Scan for the cell matching the given text and deliver its [x, y] coordinate at center. 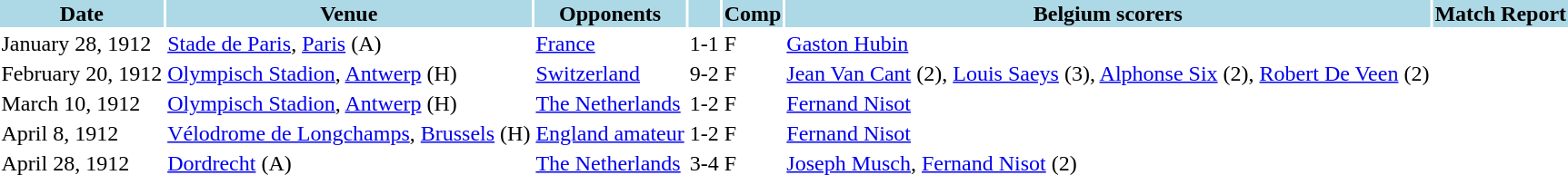
1-1 [704, 44]
Gaston Hubin [1108, 44]
9-2 [704, 73]
April 8, 1912 [82, 133]
Date [82, 14]
Switzerland [610, 73]
England amateur [610, 133]
January 28, 1912 [82, 44]
France [610, 44]
Stade de Paris, Paris (A) [349, 44]
Venue [349, 14]
February 20, 1912 [82, 73]
Opponents [610, 14]
The Netherlands [610, 103]
March 10, 1912 [82, 103]
Match Report [1501, 14]
Vélodrome de Longchamps, Brussels (H) [349, 133]
Belgium scorers [1108, 14]
Jean Van Cant (2), Louis Saeys (3), Alphonse Six (2), Robert De Veen (2) [1108, 73]
Comp [753, 14]
